Provide the [x, y] coordinate of the cell's center where the given text is located.  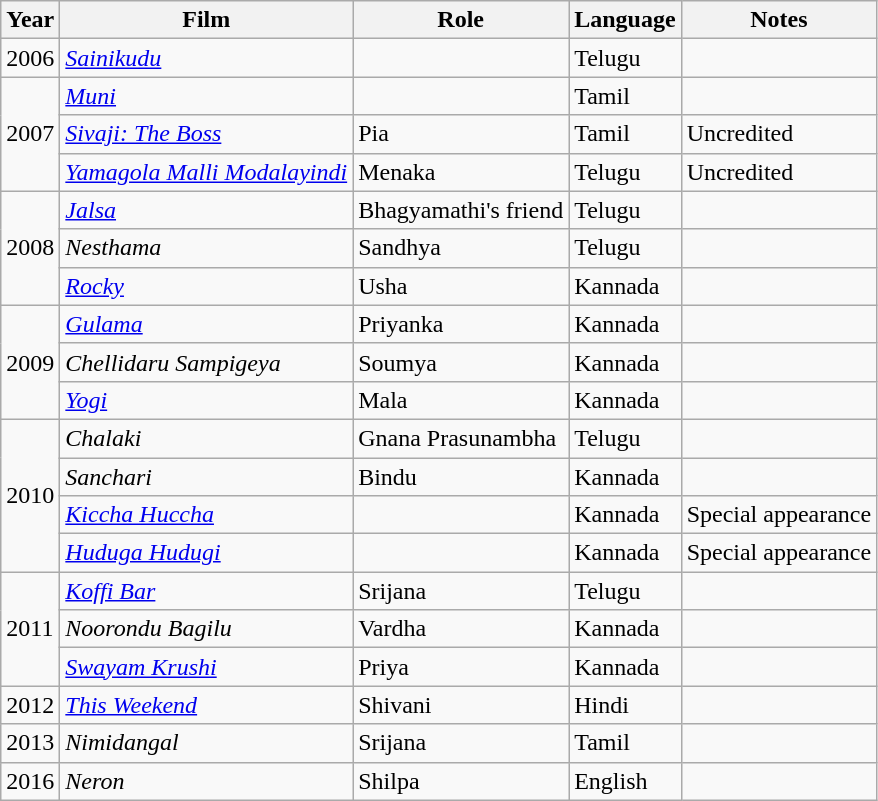
Priyanka [461, 324]
Soumya [461, 362]
Bindu [461, 477]
2010 [30, 495]
Sandhya [461, 248]
2013 [30, 743]
Rocky [206, 286]
Swayam Krushi [206, 667]
Sanchari [206, 477]
Nesthama [206, 248]
Hindi [625, 705]
Vardha [461, 629]
Pia [461, 134]
2016 [30, 781]
Menaka [461, 172]
Language [625, 20]
2008 [30, 248]
Shivani [461, 705]
Priya [461, 667]
2007 [30, 134]
Muni [206, 96]
Sivaji: The Boss [206, 134]
2012 [30, 705]
Koffi Bar [206, 591]
Huduga Hudugi [206, 553]
Bhagyamathi's friend [461, 210]
Noorondu Bagilu [206, 629]
Usha [461, 286]
Shilpa [461, 781]
Film [206, 20]
Sainikudu [206, 58]
Kiccha Huccha [206, 515]
2009 [30, 362]
Jalsa [206, 210]
Gnana Prasunambha [461, 438]
Chalaki [206, 438]
Gulama [206, 324]
Notes [779, 20]
English [625, 781]
Nimidangal [206, 743]
Role [461, 20]
Chellidaru Sampigeya [206, 362]
Year [30, 20]
Yamagola Malli Modalayindi [206, 172]
Mala [461, 400]
2006 [30, 58]
2011 [30, 629]
Neron [206, 781]
This Weekend [206, 705]
Yogi [206, 400]
